Determine the (x, y) coordinate at the center of the cell enclosing the given text.  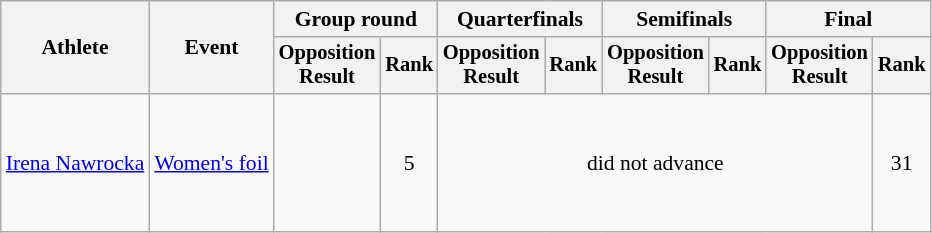
Quarterfinals (520, 19)
Women's foil (211, 163)
Semifinals (684, 19)
Athlete (76, 48)
Final (848, 19)
Irena Nawrocka (76, 163)
Group round (356, 19)
5 (409, 163)
did not advance (656, 163)
31 (902, 163)
Event (211, 48)
